Extract the [x, y] coordinate from the center of the cell holding the provided text.  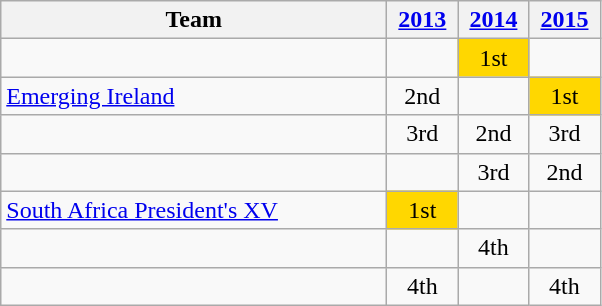
2014 [494, 20]
Team [194, 20]
Emerging Ireland [194, 96]
South Africa President's XV [194, 210]
2013 [422, 20]
2015 [564, 20]
